Determine the [x, y] coordinate at the center of the cell enclosing the given text.  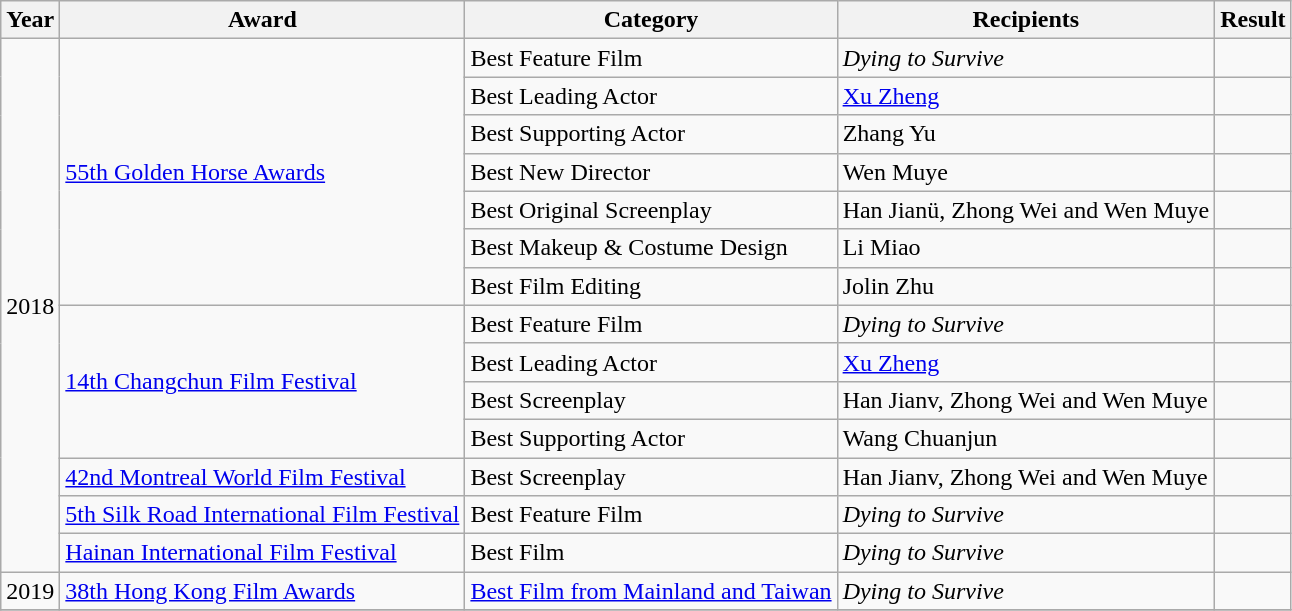
Best New Director [651, 172]
2019 [30, 591]
Han Jianü, Zhong Wei and Wen Muye [1026, 210]
Wen Muye [1026, 172]
2018 [30, 306]
Best Film [651, 553]
Result [1253, 20]
Category [651, 20]
55th Golden Horse Awards [262, 172]
Wang Chuanjun [1026, 438]
Jolin Zhu [1026, 286]
Zhang Yu [1026, 134]
Year [30, 20]
5th Silk Road International Film Festival [262, 515]
Li Miao [1026, 248]
38th Hong Kong Film Awards [262, 591]
Recipients [1026, 20]
Best Film from Mainland and Taiwan [651, 591]
42nd Montreal World Film Festival [262, 477]
Best Film Editing [651, 286]
Hainan International Film Festival [262, 553]
14th Changchun Film Festival [262, 381]
Award [262, 20]
Best Makeup & Costume Design [651, 248]
Best Original Screenplay [651, 210]
